Scan for the cell matching the given text and deliver its [x, y] coordinate at center. 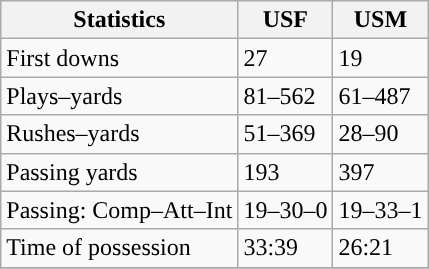
19–30–0 [286, 210]
26:21 [380, 248]
USM [380, 20]
27 [286, 58]
USF [286, 20]
First downs [120, 58]
61–487 [380, 96]
Passing yards [120, 172]
Statistics [120, 20]
33:39 [286, 248]
Rushes–yards [120, 134]
81–562 [286, 96]
51–369 [286, 134]
Passing: Comp–Att–Int [120, 210]
Plays–yards [120, 96]
28–90 [380, 134]
Time of possession [120, 248]
397 [380, 172]
19 [380, 58]
19–33–1 [380, 210]
193 [286, 172]
